Determine the (x, y) coordinate at the center of the cell enclosing the given text.  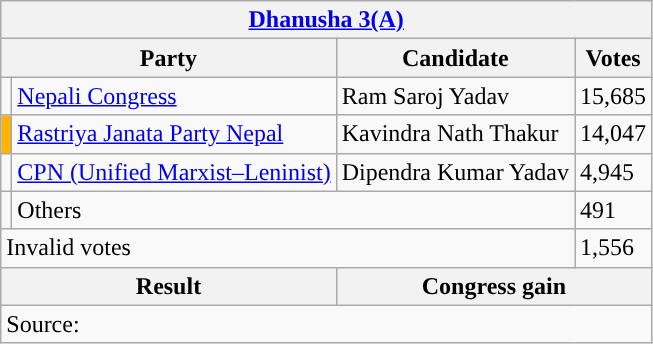
4,945 (614, 172)
Votes (614, 58)
15,685 (614, 96)
Congress gain (494, 286)
491 (614, 210)
Result (168, 286)
Party (168, 58)
Candidate (455, 58)
Ram Saroj Yadav (455, 96)
Rastriya Janata Party Nepal (174, 134)
Source: (326, 324)
Others (294, 210)
Kavindra Nath Thakur (455, 134)
Dipendra Kumar Yadav (455, 172)
CPN (Unified Marxist–Leninist) (174, 172)
Nepali Congress (174, 96)
1,556 (614, 248)
14,047 (614, 134)
Dhanusha 3(A) (326, 20)
Invalid votes (288, 248)
